Locate the cell with the specified text and output its (x, y) center coordinate. 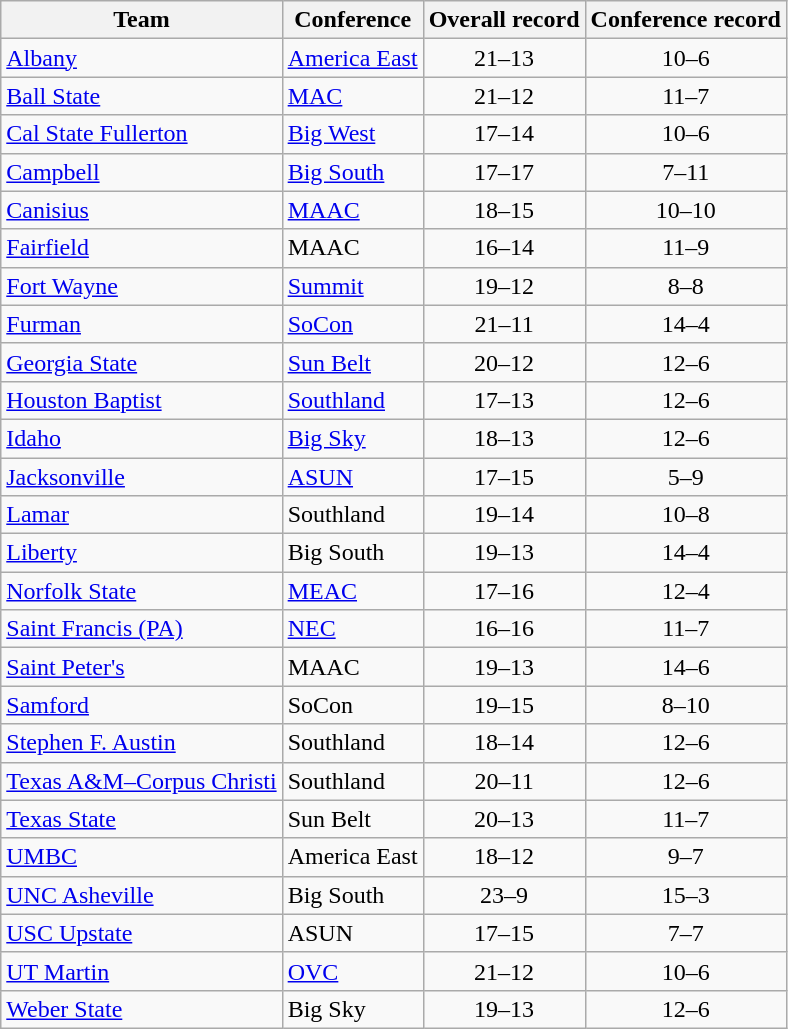
18–15 (504, 210)
Fort Wayne (142, 286)
Big West (352, 134)
15–3 (686, 895)
18–12 (504, 857)
Albany (142, 58)
16–14 (504, 248)
MAC (352, 96)
10–10 (686, 210)
16–16 (504, 629)
17–14 (504, 134)
Samford (142, 705)
Cal State Fullerton (142, 134)
Idaho (142, 438)
23–9 (504, 895)
Fairfield (142, 248)
7–7 (686, 933)
UNC Asheville (142, 895)
Stephen F. Austin (142, 743)
Furman (142, 324)
18–13 (504, 438)
17–16 (504, 591)
Saint Francis (PA) (142, 629)
USC Upstate (142, 933)
Conference (352, 20)
Summit (352, 286)
Lamar (142, 515)
Liberty (142, 553)
14–6 (686, 667)
Houston Baptist (142, 400)
UT Martin (142, 971)
NEC (352, 629)
20–11 (504, 781)
17–13 (504, 400)
UMBC (142, 857)
21–11 (504, 324)
21–13 (504, 58)
9–7 (686, 857)
20–12 (504, 362)
Texas A&M–Corpus Christi (142, 781)
20–13 (504, 819)
8–10 (686, 705)
11–9 (686, 248)
10–8 (686, 515)
Ball State (142, 96)
18–14 (504, 743)
Norfolk State (142, 591)
5–9 (686, 477)
Overall record (504, 20)
Georgia State (142, 362)
8–8 (686, 286)
19–15 (504, 705)
Conference record (686, 20)
Canisius (142, 210)
Campbell (142, 172)
Team (142, 20)
17–17 (504, 172)
MEAC (352, 591)
12–4 (686, 591)
OVC (352, 971)
Texas State (142, 819)
19–14 (504, 515)
7–11 (686, 172)
Jacksonville (142, 477)
Weber State (142, 1009)
19–12 (504, 286)
Saint Peter's (142, 667)
